For the text-containing cell, return its midpoint in [X, Y] coordinate format. 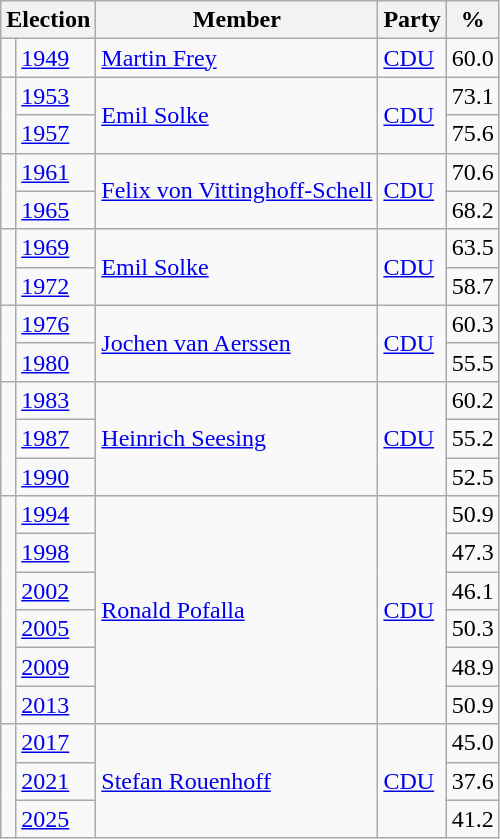
1990 [56, 477]
1980 [56, 362]
68.2 [472, 210]
Heinrich Seesing [237, 438]
75.6 [472, 134]
1976 [56, 324]
2009 [56, 667]
2025 [56, 819]
58.7 [472, 286]
Martin Frey [237, 58]
46.1 [472, 591]
% [472, 20]
70.6 [472, 172]
Ronald Pofalla [237, 610]
2021 [56, 781]
47.3 [472, 553]
73.1 [472, 96]
52.5 [472, 477]
1972 [56, 286]
Member [237, 20]
45.0 [472, 743]
60.2 [472, 400]
Stefan Rouenhoff [237, 781]
60.3 [472, 324]
48.9 [472, 667]
Party [412, 20]
1953 [56, 96]
2005 [56, 629]
1949 [56, 58]
1994 [56, 515]
63.5 [472, 248]
55.2 [472, 438]
1957 [56, 134]
1965 [56, 210]
1961 [56, 172]
Felix von Vittinghoff-Schell [237, 191]
60.0 [472, 58]
Jochen van Aerssen [237, 343]
50.3 [472, 629]
1987 [56, 438]
1983 [56, 400]
2017 [56, 743]
2013 [56, 705]
41.2 [472, 819]
Election [48, 20]
37.6 [472, 781]
1998 [56, 553]
55.5 [472, 362]
2002 [56, 591]
1969 [56, 248]
